Scan for the cell matching the given text and deliver its [X, Y] coordinate at center. 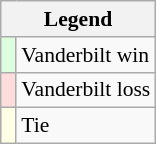
Vanderbilt loss [86, 90]
Tie [86, 126]
Legend [78, 19]
Vanderbilt win [86, 55]
